Provide the [X, Y] coordinate of the cell's center where the given text is located.  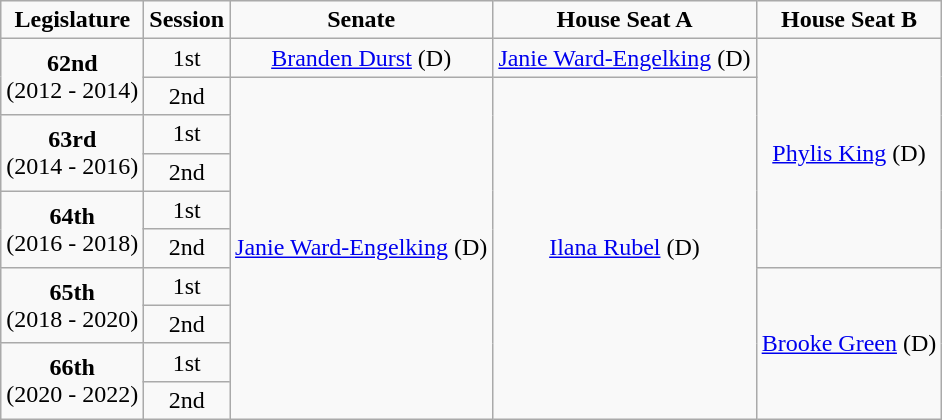
Branden Durst (D) [362, 58]
66th (2020 - 2022) [72, 381]
Phylis King (D) [849, 153]
65th (2018 - 2020) [72, 305]
House Seat B [849, 20]
64th (2016 - 2018) [72, 229]
Ilana Rubel (D) [624, 248]
House Seat A [624, 20]
Brooke Green (D) [849, 343]
Legislature [72, 20]
Senate [362, 20]
63rd (2014 - 2016) [72, 153]
Session [187, 20]
62nd (2012 - 2014) [72, 77]
